Return the (x, y) coordinate for the center point of the cell that contains the specified text.  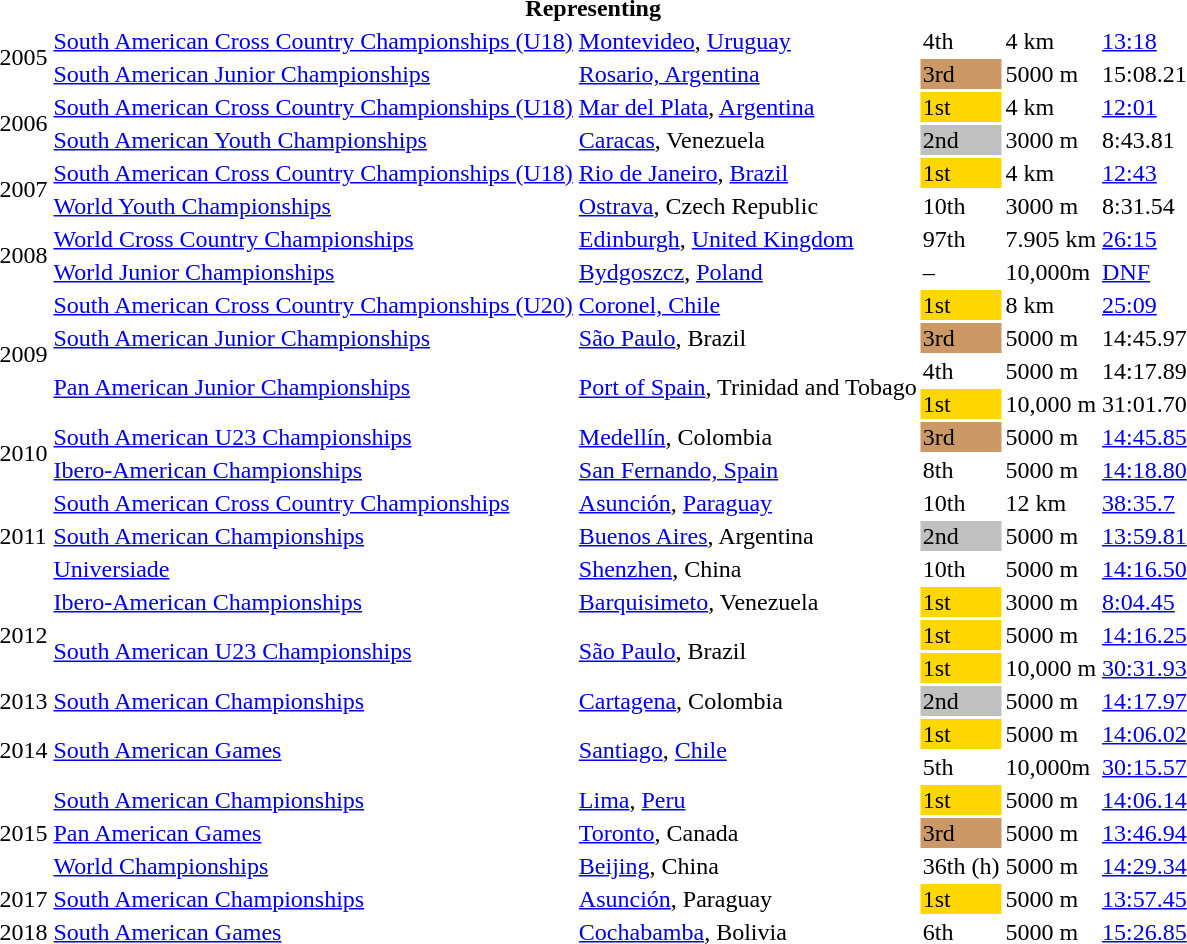
Shenzhen, China (748, 569)
Buenos Aires, Argentina (748, 536)
San Fernando, Spain (748, 470)
5th (961, 767)
World Youth Championships (313, 206)
World Junior Championships (313, 272)
7.905 km (1051, 239)
Bydgoszcz, Poland (748, 272)
Pan American Junior Championships (313, 388)
Universiade (313, 569)
World Cross Country Championships (313, 239)
36th (h) (961, 866)
Santiago, Chile (748, 750)
South American Cross Country Championships (313, 503)
South American Cross Country Championships (U20) (313, 305)
Caracas, Venezuela (748, 140)
Ostrava, Czech Republic (748, 206)
Montevideo, Uruguay (748, 41)
Pan American Games (313, 833)
Port of Spain, Trinidad and Tobago (748, 388)
97th (961, 239)
Medellín, Colombia (748, 437)
South American Games (313, 750)
8 km (1051, 305)
Toronto, Canada (748, 833)
Barquisimeto, Venezuela (748, 602)
– (961, 272)
Cartagena, Colombia (748, 701)
Mar del Plata, Argentina (748, 107)
World Championships (313, 866)
Rio de Janeiro, Brazil (748, 173)
12 km (1051, 503)
Lima, Peru (748, 800)
8th (961, 470)
Rosario, Argentina (748, 74)
South American Youth Championships (313, 140)
Edinburgh, United Kingdom (748, 239)
Coronel, Chile (748, 305)
Beijing, China (748, 866)
